Capture the cell that displays the provided text and extract its (X, Y) central coordinate. 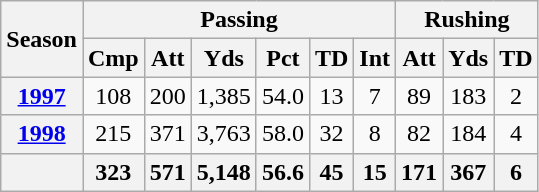
Cmp (113, 58)
56.6 (282, 172)
1998 (42, 134)
5,148 (224, 172)
1997 (42, 96)
183 (468, 96)
184 (468, 134)
54.0 (282, 96)
13 (331, 96)
2 (516, 96)
323 (113, 172)
32 (331, 134)
371 (168, 134)
200 (168, 96)
Int (375, 58)
Pct (282, 58)
571 (168, 172)
Season (42, 39)
89 (420, 96)
6 (516, 172)
45 (331, 172)
82 (420, 134)
8 (375, 134)
108 (113, 96)
7 (375, 96)
15 (375, 172)
Rushing (468, 20)
367 (468, 172)
3,763 (224, 134)
1,385 (224, 96)
215 (113, 134)
4 (516, 134)
Passing (238, 20)
58.0 (282, 134)
171 (420, 172)
